Output the [X, Y] coordinate of the center of the cell containing the given text.  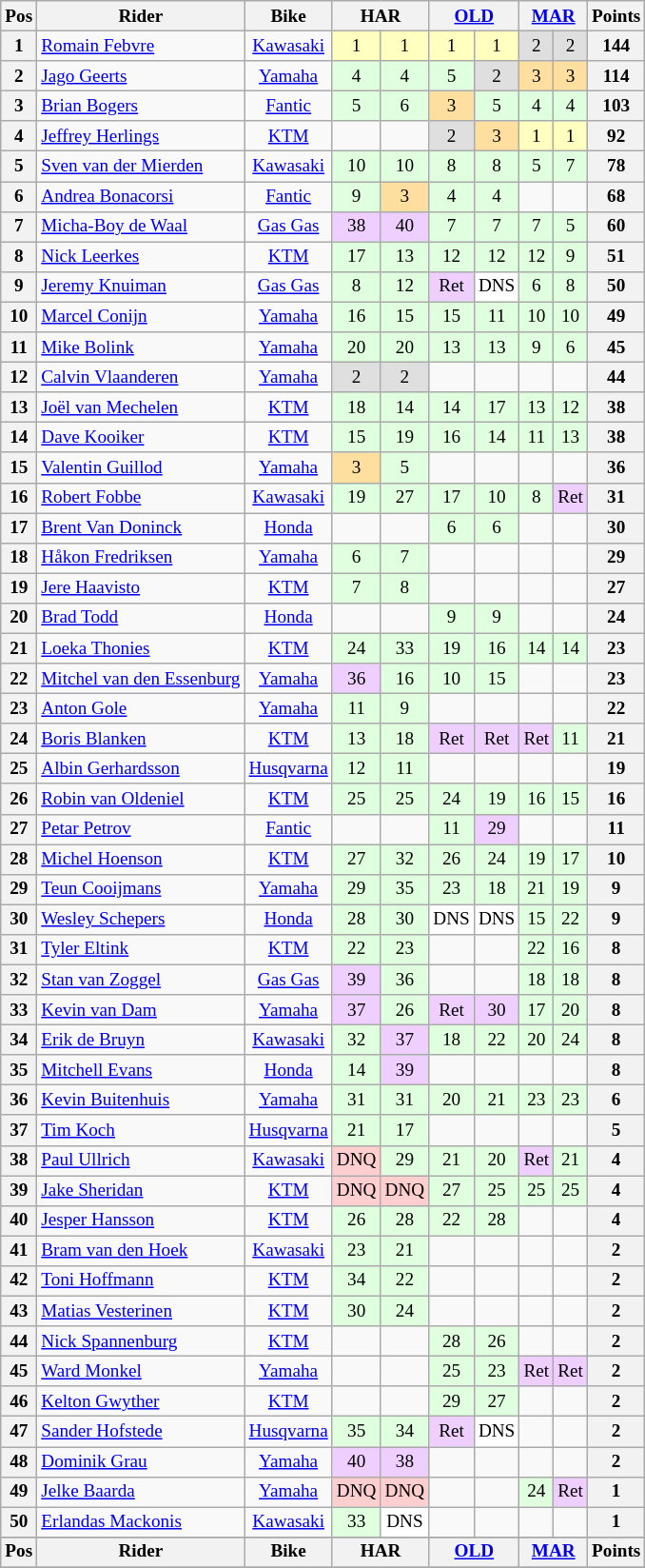
Paul Ullrich [141, 1161]
Erlandas Mackonis [141, 1522]
Joël van Mechelen [141, 407]
Romain Febvre [141, 46]
Bram van den Hoek [141, 1251]
60 [616, 227]
Dominik Grau [141, 1461]
Nick Spannenburg [141, 1341]
Calvin Vlaanderen [141, 377]
Kelton Gwyther [141, 1401]
51 [616, 257]
103 [616, 106]
Tyler Eltink [141, 949]
46 [19, 1401]
Mitchell Evans [141, 1070]
Teun Cooijmans [141, 889]
Jelke Baarda [141, 1492]
Jake Sheridan [141, 1191]
Brent Van Doninck [141, 527]
Brad Todd [141, 618]
Boris Blanken [141, 739]
Mitchel van den Essenburg [141, 679]
Loeka Thonies [141, 648]
68 [616, 196]
Jere Haavisto [141, 588]
Jeffrey Herlings [141, 136]
Ward Monkel [141, 1371]
47 [19, 1432]
Tim Koch [141, 1130]
Matias Vesterinen [141, 1311]
114 [616, 76]
43 [19, 1311]
Wesley Schepers [141, 920]
Robert Fobbe [141, 498]
Toni Hoffmann [141, 1280]
Nick Leerkes [141, 257]
42 [19, 1280]
Stan van Zoggel [141, 980]
78 [616, 167]
92 [616, 136]
Dave Kooiker [141, 438]
Anton Gole [141, 708]
Jesper Hansson [141, 1221]
Sven van der Mierden [141, 167]
Micha-Boy de Waal [141, 227]
Sander Hofstede [141, 1432]
Michel Hoenson [141, 859]
Kevin Buitenhuis [141, 1101]
Robin van Oldeniel [141, 799]
Albin Gerhardsson [141, 769]
Jeremy Knuiman [141, 287]
Petar Petrov [141, 829]
Marcel Conijn [141, 317]
Erik de Bruyn [141, 1040]
Håkon Fredriksen [141, 558]
41 [19, 1251]
Kevin van Dam [141, 1010]
Valentin Guillod [141, 467]
Andrea Bonacorsi [141, 196]
144 [616, 46]
Brian Bogers [141, 106]
Mike Bolink [141, 347]
Jago Geerts [141, 76]
48 [19, 1461]
